Return the [x, y] coordinate for the center point of the cell that contains the specified text.  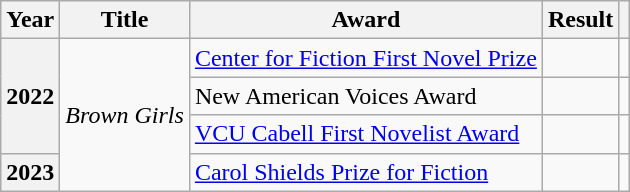
Year [30, 20]
Brown Girls [125, 115]
2023 [30, 172]
Award [366, 20]
2022 [30, 96]
New American Voices Award [366, 96]
Result [580, 20]
VCU Cabell First Novelist Award [366, 134]
Center for Fiction First Novel Prize [366, 58]
Carol Shields Prize for Fiction [366, 172]
Title [125, 20]
